Find where the given text appears and provide that cell's center as [X, Y] coordinate. 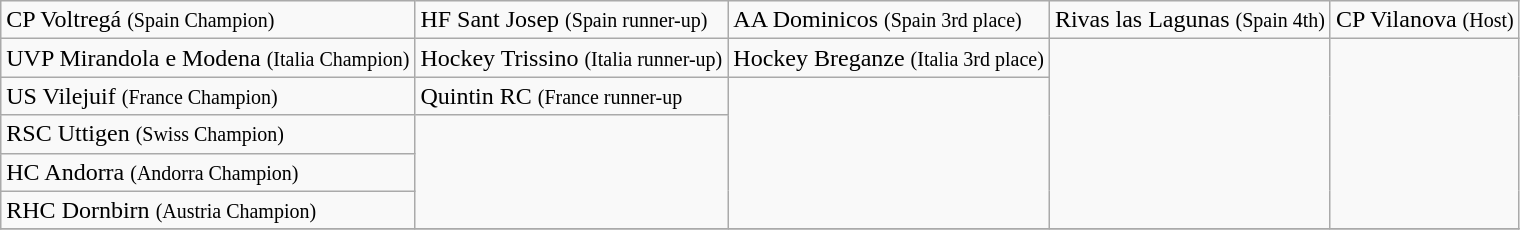
Quintin RC (France runner-up [572, 96]
Hockey Breganze (Italia 3rd place) [889, 58]
RSC Uttigen (Swiss Champion) [208, 134]
CP Vilanova (Host) [1424, 20]
CP Voltregá (Spain Champion) [208, 20]
Rivas las Lagunas (Spain 4th) [1190, 20]
RHC Dornbirn (Austria Champion) [208, 210]
Hockey Trissino (Italia runner-up) [572, 58]
AA Dominicos (Spain 3rd place) [889, 20]
HC Andorra (Andorra Champion) [208, 172]
US Vilejuif (France Champion) [208, 96]
HF Sant Josep (Spain runner-up) [572, 20]
UVP Mirandola e Modena (Italia Champion) [208, 58]
